Determine the [X, Y] coordinate at the center of the cell enclosing the given text.  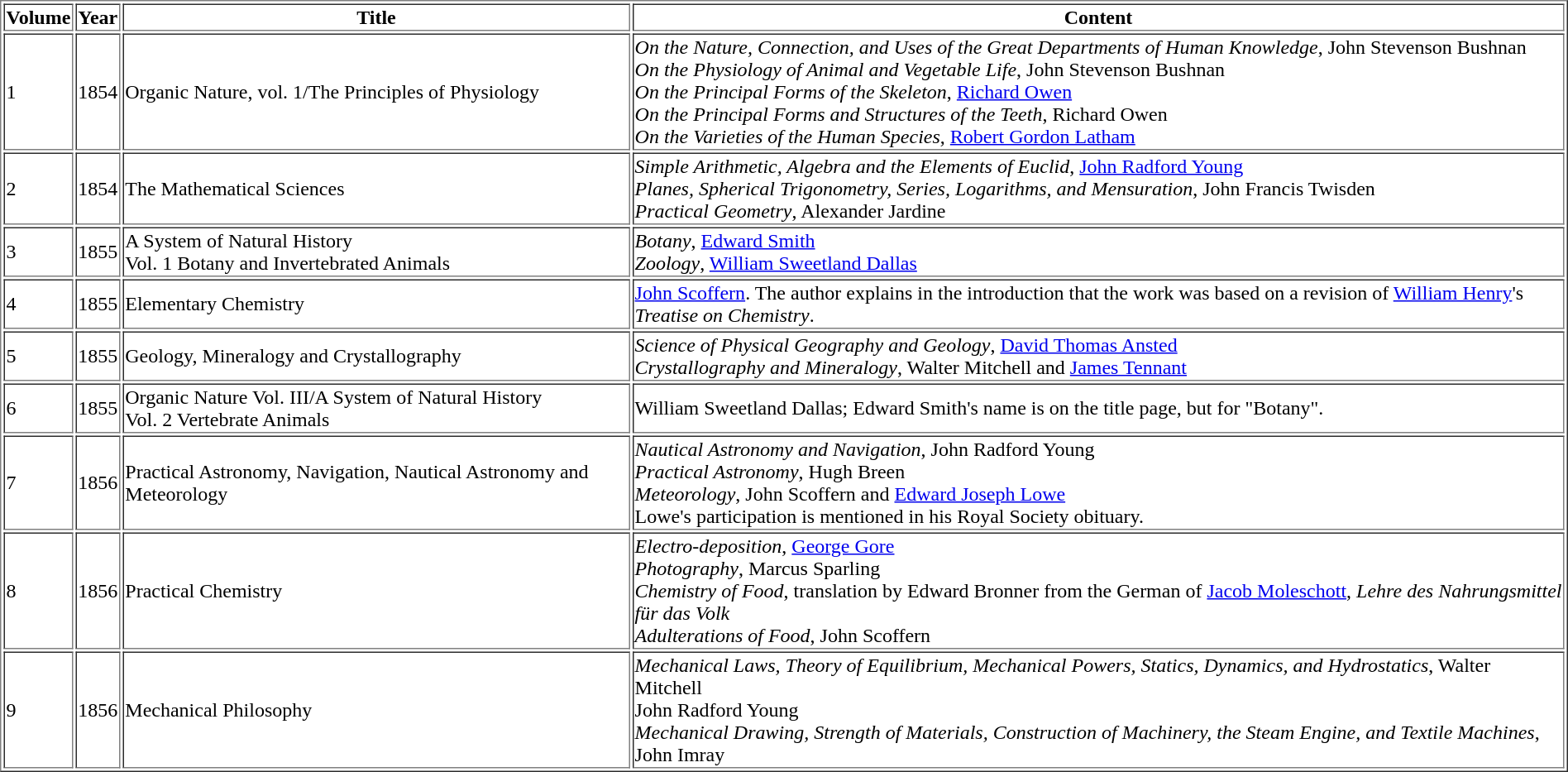
Geology, Mineralogy and Crystallography [375, 356]
William Sweetland Dallas; Edward Smith's name is on the title page, but for "Botany". [1098, 409]
The Mathematical Sciences [375, 189]
Botany, Edward SmithZoology, William Sweetland Dallas [1098, 252]
Mechanical Philosophy [375, 710]
9 [38, 710]
Volume [38, 17]
8 [38, 591]
Year [98, 17]
Organic Nature, vol. 1/The Principles of Physiology [375, 91]
Organic Nature Vol. III/A System of Natural HistoryVol. 2 Vertebrate Animals [375, 409]
Content [1098, 17]
A System of Natural HistoryVol. 1 Botany and Invertebrated Animals [375, 252]
Practical Astronomy, Navigation, Nautical Astronomy and Meteorology [375, 482]
Elementary Chemistry [375, 304]
1 [38, 91]
2 [38, 189]
4 [38, 304]
7 [38, 482]
5 [38, 356]
3 [38, 252]
Title [375, 17]
John Scoffern. The author explains in the introduction that the work was based on a revision of William Henry's Treatise on Chemistry. [1098, 304]
Science of Physical Geography and Geology, David Thomas AnstedCrystallography and Mineralogy, Walter Mitchell and James Tennant [1098, 356]
6 [38, 409]
Practical Chemistry [375, 591]
